Locate the cell with the specified text and output its [X, Y] center coordinate. 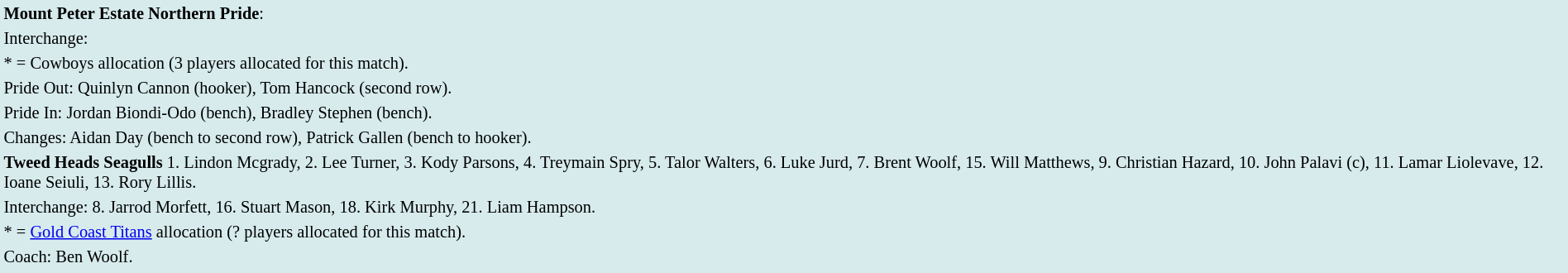
Mount Peter Estate Northern Pride: [784, 13]
Interchange: [784, 38]
Coach: Ben Woolf. [784, 256]
Interchange: 8. Jarrod Morfett, 16. Stuart Mason, 18. Kirk Murphy, 21. Liam Hampson. [784, 207]
Pride In: Jordan Biondi-Odo (bench), Bradley Stephen (bench). [784, 113]
* = Gold Coast Titans allocation (? players allocated for this match). [784, 232]
Changes: Aidan Day (bench to second row), Patrick Gallen (bench to hooker). [784, 137]
* = Cowboys allocation (3 players allocated for this match). [784, 63]
Pride Out: Quinlyn Cannon (hooker), Tom Hancock (second row). [784, 88]
